Find where the given text appears and provide that cell's center as [X, Y] coordinate. 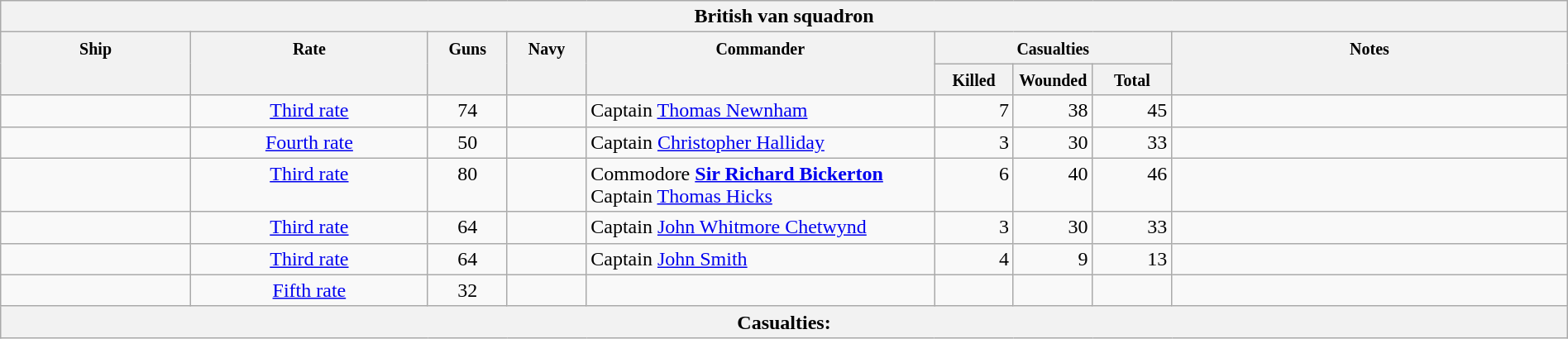
80 [467, 185]
13 [1132, 259]
46 [1132, 185]
Rate [309, 64]
Commander [761, 64]
9 [1053, 259]
4 [974, 259]
74 [467, 111]
38 [1053, 111]
Casualties [1054, 48]
Guns [467, 64]
Captain Christopher Halliday [761, 142]
6 [974, 185]
Fifth rate [309, 290]
Wounded [1053, 79]
7 [974, 111]
Commodore Sir Richard BickertonCaptain Thomas Hicks [761, 185]
Captain John Whitmore Chetwynd [761, 227]
50 [467, 142]
40 [1053, 185]
Fourth rate [309, 142]
Captain John Smith [761, 259]
Navy [547, 64]
Killed [974, 79]
Ship [96, 64]
Total [1132, 79]
45 [1132, 111]
British van squadron [784, 17]
Casualties: [784, 322]
Notes [1370, 64]
32 [467, 290]
Captain Thomas Newnham [761, 111]
